Find where the given text appears and provide that cell's center as (X, Y) coordinate. 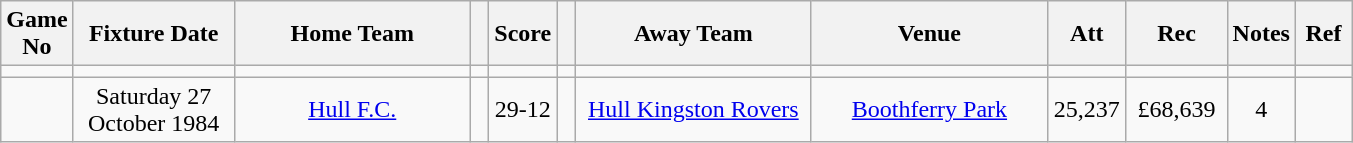
Game No (37, 34)
Ref (1323, 34)
Score (523, 34)
4 (1261, 110)
Rec (1176, 34)
£68,639 (1176, 110)
29-12 (523, 110)
25,237 (1086, 110)
Fixture Date (154, 34)
Home Team (352, 34)
Notes (1261, 34)
Away Team (693, 34)
Hull Kingston Rovers (693, 110)
Att (1086, 34)
Boothferry Park (929, 110)
Saturday 27 October 1984 (154, 110)
Venue (929, 34)
Hull F.C. (352, 110)
